Scan for the cell matching the given text and deliver its [x, y] coordinate at center. 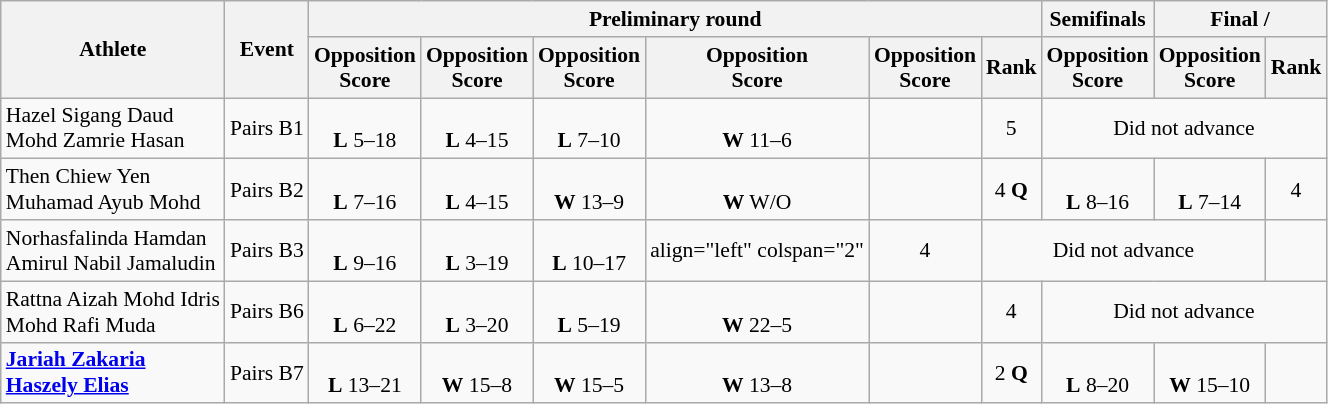
L 5–19 [589, 312]
Athlete [113, 50]
W 15–10 [1210, 372]
Then Chiew YenMuhamad Ayub Mohd [113, 190]
Semifinals [1098, 19]
W 15–5 [589, 372]
Hazel Sigang DaudMohd Zamrie Hasan [113, 128]
L 7–16 [365, 190]
W 11–6 [757, 128]
Final / [1240, 19]
L 5–18 [365, 128]
L 13–21 [365, 372]
align="left" colspan="2" [757, 250]
L 6–22 [365, 312]
Jariah ZakariaHaszely Elias [113, 372]
L 3–19 [477, 250]
W 13–8 [757, 372]
Pairs B3 [267, 250]
Preliminary round [676, 19]
L 7–14 [1210, 190]
2 Q [1012, 372]
Pairs B7 [267, 372]
L 10–17 [589, 250]
W 22–5 [757, 312]
5 [1012, 128]
Norhasfalinda HamdanAmirul Nabil Jamaludin [113, 250]
W W/O [757, 190]
Pairs B2 [267, 190]
L 8–16 [1098, 190]
L 8–20 [1098, 372]
L 3–20 [477, 312]
4 Q [1012, 190]
Rattna Aizah Mohd IdrisMohd Rafi Muda [113, 312]
Event [267, 50]
Pairs B1 [267, 128]
L 9–16 [365, 250]
Pairs B6 [267, 312]
L 7–10 [589, 128]
W 15–8 [477, 372]
W 13–9 [589, 190]
